Pinpoint the cell where the given text exists, returning its (X, Y) midpoint coordinate. 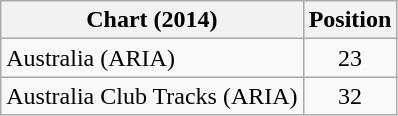
Australia (ARIA) (152, 58)
23 (350, 58)
Chart (2014) (152, 20)
Position (350, 20)
32 (350, 96)
Australia Club Tracks (ARIA) (152, 96)
